Return [X, Y] of the center of cell containing provided text 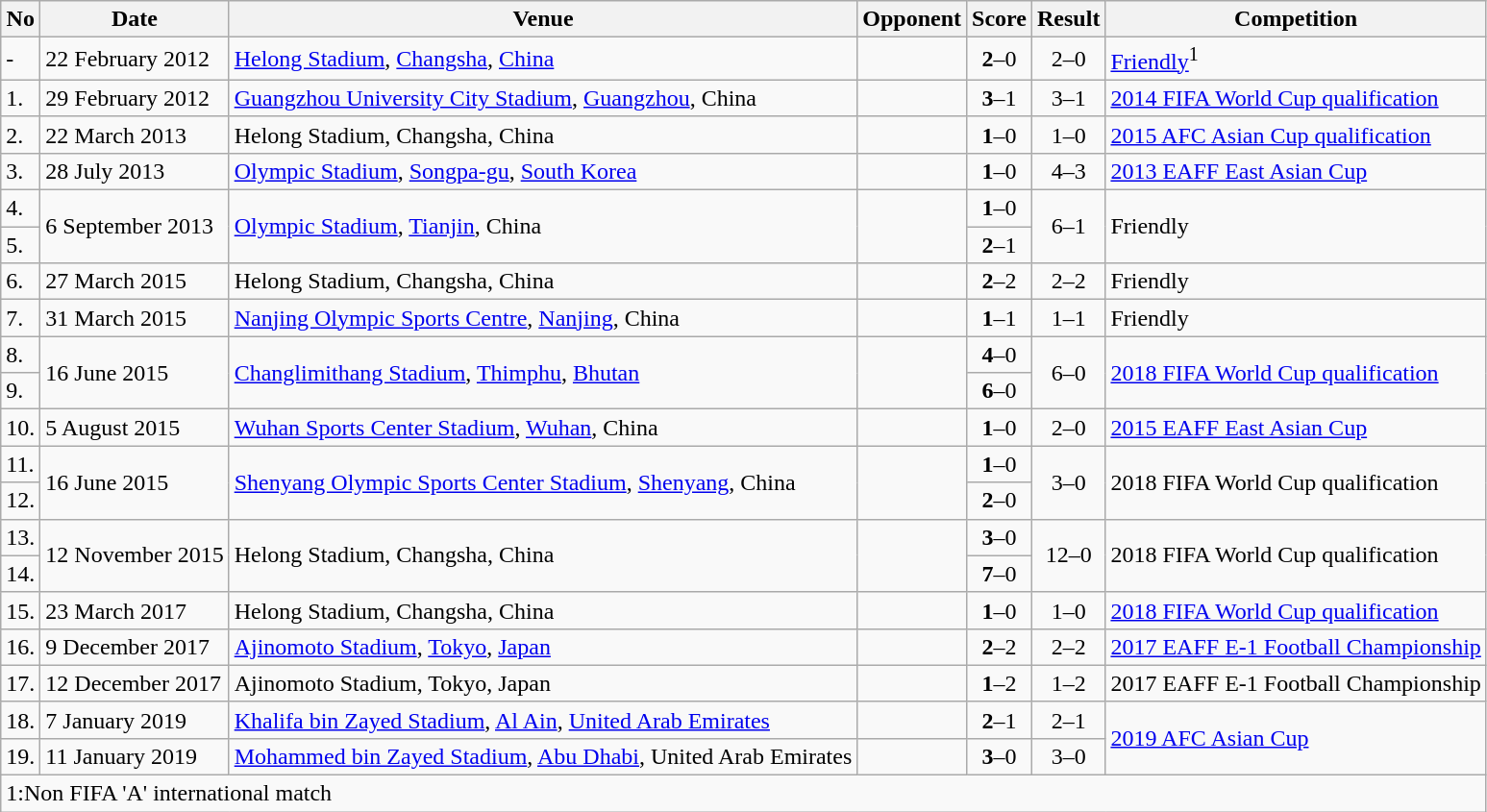
Guangzhou University City Stadium, Guangzhou, China [543, 98]
4. [21, 209]
2. [21, 135]
6–1 [1069, 227]
13. [21, 537]
Venue [543, 19]
15. [21, 610]
2015 EAFF East Asian Cup [1296, 428]
Olympic Stadium, Tianjin, China [543, 227]
16. [21, 647]
Shenyang Olympic Sports Center Stadium, Shenyang, China [543, 482]
Mohammed bin Zayed Stadium, Abu Dhabi, United Arab Emirates [543, 756]
29 February 2012 [135, 98]
Friendly1 [1296, 60]
10. [21, 428]
Nanjing Olympic Sports Centre, Nanjing, China [543, 318]
2019 AFC Asian Cup [1296, 738]
12–0 [1069, 555]
Score [1000, 19]
Date [135, 19]
28 July 2013 [135, 171]
6 September 2013 [135, 227]
Competition [1296, 19]
No [21, 19]
18. [21, 720]
9. [21, 391]
11 January 2019 [135, 756]
5 August 2015 [135, 428]
Khalifa bin Zayed Stadium, Al Ain, United Arab Emirates [543, 720]
22 February 2012 [135, 60]
Opponent [912, 19]
27 March 2015 [135, 282]
22 March 2013 [135, 135]
Wuhan Sports Center Stadium, Wuhan, China [543, 428]
1:Non FIFA 'A' international match [744, 794]
1. [21, 98]
19. [21, 756]
7 January 2019 [135, 720]
Changlimithang Stadium, Thimphu, Bhutan [543, 373]
7–0 [1000, 574]
11. [21, 464]
- [21, 60]
12 November 2015 [135, 555]
2013 EAFF East Asian Cup [1296, 171]
5. [21, 245]
Olympic Stadium, Songpa-gu, South Korea [543, 171]
9 December 2017 [135, 647]
12 December 2017 [135, 683]
2015 AFC Asian Cup qualification [1296, 135]
31 March 2015 [135, 318]
17. [21, 683]
6. [21, 282]
Result [1069, 19]
4–0 [1000, 355]
23 March 2017 [135, 610]
3. [21, 171]
2014 FIFA World Cup qualification [1296, 98]
14. [21, 574]
7. [21, 318]
4–3 [1069, 171]
12. [21, 501]
8. [21, 355]
